From the cell containing the given text, extract its center point as [x, y] coordinate. 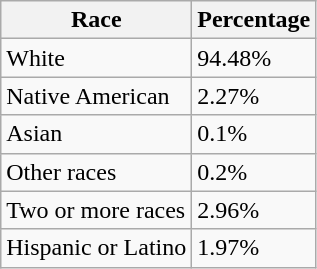
0.2% [254, 172]
2.96% [254, 210]
Two or more races [96, 210]
Race [96, 20]
1.97% [254, 248]
Percentage [254, 20]
White [96, 58]
Asian [96, 134]
94.48% [254, 58]
Native American [96, 96]
Hispanic or Latino [96, 248]
0.1% [254, 134]
2.27% [254, 96]
Other races [96, 172]
